Detect which cell encompasses the target text, then output its [X, Y] center coordinate. 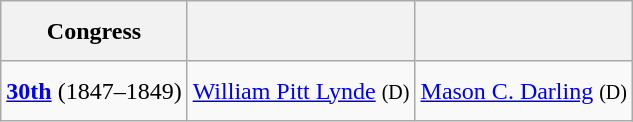
Mason C. Darling (D) [524, 91]
30th (1847–1849) [94, 91]
Congress [94, 31]
William Pitt Lynde (D) [301, 91]
